Output the (X, Y) coordinate of the center of the cell containing the given text.  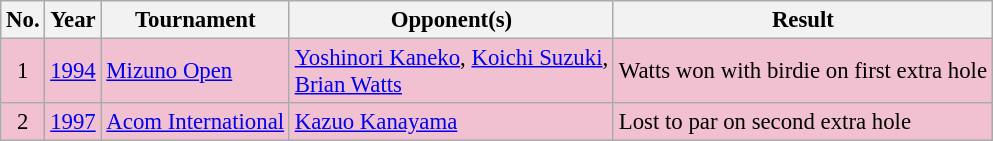
Tournament (195, 20)
Lost to par on second extra hole (802, 122)
Acom International (195, 122)
Yoshinori Kaneko, Koichi Suzuki, Brian Watts (451, 72)
Watts won with birdie on first extra hole (802, 72)
Year (73, 20)
Opponent(s) (451, 20)
1 (23, 72)
Result (802, 20)
Kazuo Kanayama (451, 122)
No. (23, 20)
2 (23, 122)
Mizuno Open (195, 72)
1994 (73, 72)
1997 (73, 122)
